Scan for the cell matching the given text and deliver its (x, y) coordinate at center. 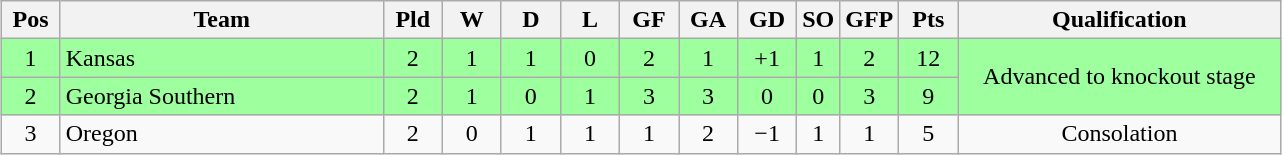
Qualification (1120, 20)
9 (928, 96)
Georgia Southern (222, 96)
12 (928, 58)
D (530, 20)
L (590, 20)
GD (768, 20)
GFP (870, 20)
−1 (768, 134)
Pld (412, 20)
5 (928, 134)
Pts (928, 20)
Consolation (1120, 134)
Kansas (222, 58)
Advanced to knockout stage (1120, 77)
GF (648, 20)
+1 (768, 58)
W (472, 20)
Team (222, 20)
GA (708, 20)
Oregon (222, 134)
Pos (30, 20)
SO (818, 20)
